Locate the cell with the specified text and output its [X, Y] center coordinate. 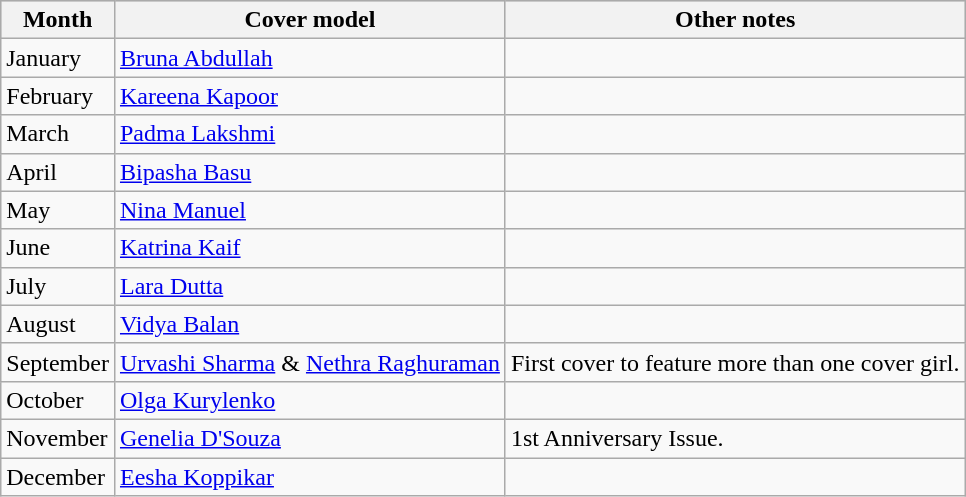
Bipasha Basu [310, 172]
May [58, 210]
Katrina Kaif [310, 248]
July [58, 286]
December [58, 477]
September [58, 362]
Other notes [735, 20]
March [58, 134]
Urvashi Sharma & Nethra Raghuraman [310, 362]
Month [58, 20]
August [58, 324]
June [58, 248]
January [58, 58]
First cover to feature more than one cover girl. [735, 362]
Olga Kurylenko [310, 400]
Padma Lakshmi [310, 134]
Eesha Koppikar [310, 477]
November [58, 438]
February [58, 96]
Cover model [310, 20]
1st Anniversary Issue. [735, 438]
Genelia D'Souza [310, 438]
Nina Manuel [310, 210]
Vidya Balan [310, 324]
October [58, 400]
Bruna Abdullah [310, 58]
April [58, 172]
Lara Dutta [310, 286]
Kareena Kapoor [310, 96]
